From the cell containing the given text, extract its center point as [x, y] coordinate. 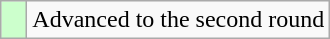
Advanced to the second round [178, 20]
